Search for the cell housing the specified text and yield its (x, y) center coordinate. 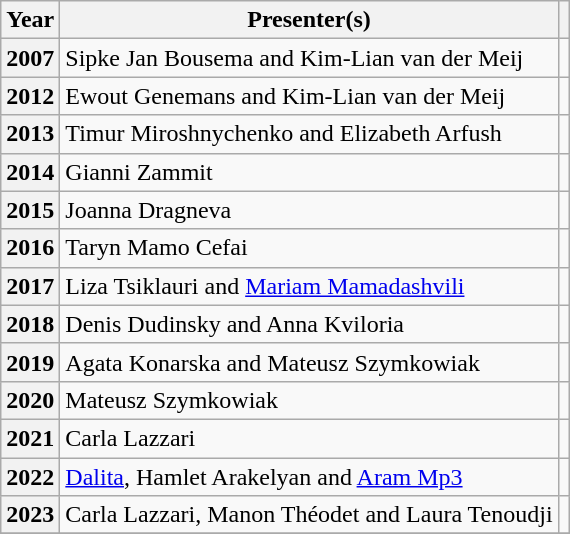
Mateusz Szymkowiak (309, 400)
Presenter(s) (309, 20)
2023 (30, 515)
2018 (30, 324)
Carla Lazzari, Manon Théodet and Laura Tenoudji (309, 515)
Gianni Zammit (309, 172)
2012 (30, 96)
Timur Miroshnychenko and Elizabeth Arfush (309, 134)
Year (30, 20)
Taryn Mamo Cefai (309, 248)
2016 (30, 248)
2021 (30, 438)
2014 (30, 172)
2015 (30, 210)
Dalita, Hamlet Arakelyan and Aram Mp3 (309, 477)
Liza Tsiklauri and Mariam Mamadashvili (309, 286)
Carla Lazzari (309, 438)
Joanna Dragneva (309, 210)
Ewout Genemans and Kim-Lian van der Meij (309, 96)
2019 (30, 362)
Denis Dudinsky and Anna Kviloria (309, 324)
Sipke Jan Bousema and Kim-Lian van der Meij (309, 58)
2017 (30, 286)
2020 (30, 400)
2013 (30, 134)
2022 (30, 477)
Agata Konarska and Mateusz Szymkowiak (309, 362)
2007 (30, 58)
